Determine the [X, Y] coordinate at the center of the cell enclosing the given text.  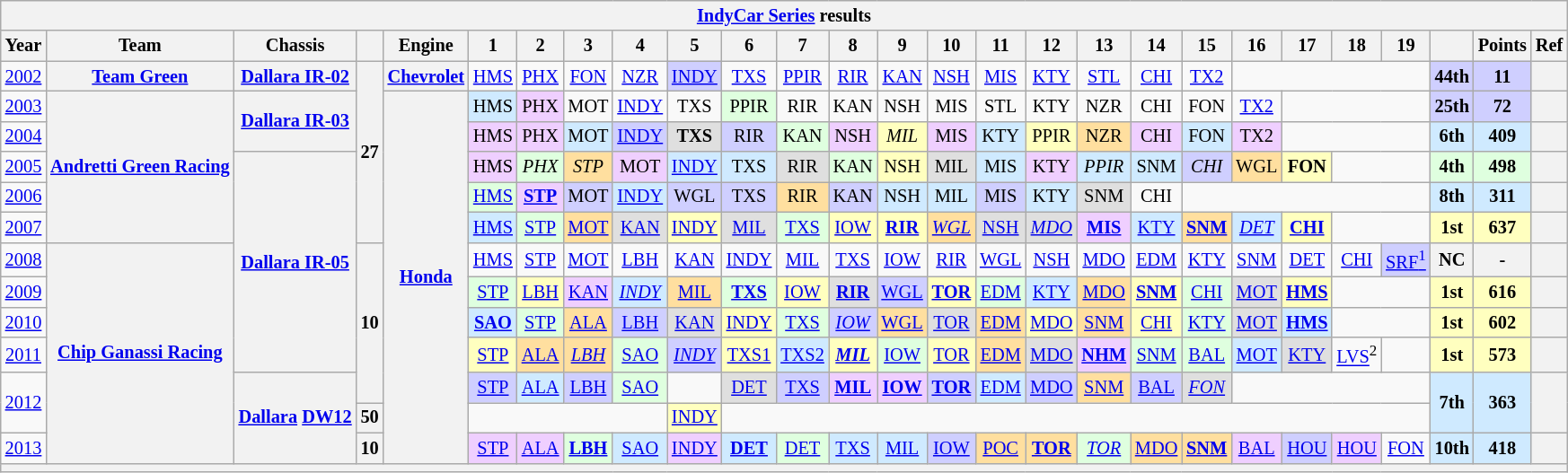
17 [1307, 46]
Dallara IR-02 [295, 76]
Points [1502, 46]
Team [140, 46]
Year [23, 46]
2011 [23, 355]
LVS2 [1356, 355]
1 [493, 46]
8 [853, 46]
409 [1502, 136]
27 [370, 152]
2013 [23, 448]
Dallara IR-03 [295, 120]
2005 [23, 167]
14 [1157, 46]
Ref [1549, 46]
6th [1452, 136]
616 [1502, 293]
12 [1051, 46]
18 [1356, 46]
5 [695, 46]
498 [1502, 167]
2006 [23, 197]
3 [587, 46]
9 [903, 46]
44th [1452, 76]
637 [1502, 227]
2007 [23, 227]
2003 [23, 106]
Chip Ganassi Racing [140, 353]
573 [1502, 355]
POC [1000, 448]
Dallara IR-05 [295, 262]
602 [1502, 322]
Team Green [140, 76]
363 [1502, 402]
2010 [23, 322]
7 [802, 46]
25th [1452, 106]
Dallara DW12 [295, 418]
418 [1502, 448]
10th [1452, 448]
4th [1452, 167]
4 [639, 46]
16 [1256, 46]
SRF1 [1405, 260]
TXS2 [802, 355]
2009 [23, 293]
NC [1452, 260]
Honda [426, 276]
19 [1405, 46]
TXS1 [749, 355]
Chevrolet [426, 76]
50 [370, 417]
72 [1502, 106]
15 [1207, 46]
Chassis [295, 46]
Engine [426, 46]
6 [749, 46]
NHM [1104, 355]
8th [1452, 197]
Andretti Green Racing [140, 166]
13 [1104, 46]
2004 [23, 136]
311 [1502, 197]
2 [541, 46]
- [1502, 260]
2002 [23, 76]
7th [1452, 402]
2008 [23, 260]
IndyCar Series results [784, 15]
2012 [23, 402]
